Scan for the cell matching the given text and deliver its [x, y] coordinate at center. 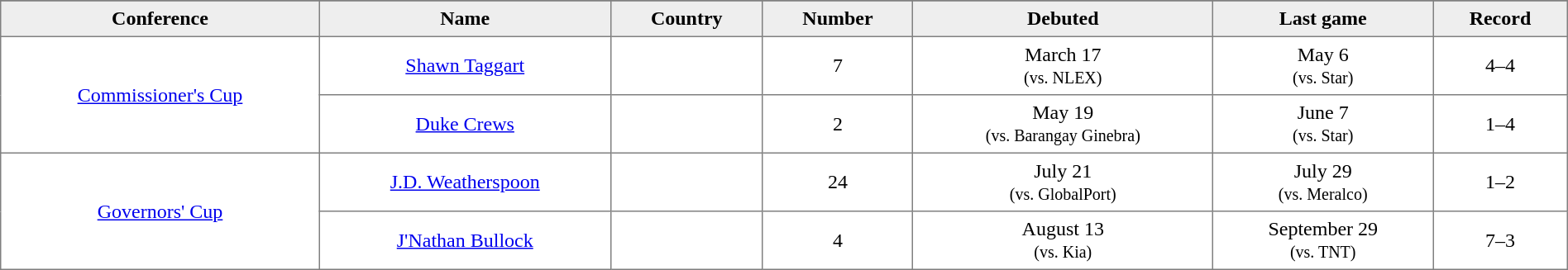
Commissioner's Cup [160, 94]
Shawn Taggart [465, 65]
Name [465, 19]
July 29(vs. Meralco) [1323, 182]
24 [838, 182]
June 7(vs. Star) [1323, 124]
Last game [1323, 19]
July 21(vs. GlobalPort) [1064, 182]
Number [838, 19]
March 17(vs. NLEX) [1064, 65]
J'Nathan Bullock [465, 240]
Debuted [1064, 19]
2 [838, 124]
September 29(vs. TNT) [1323, 240]
May 6(vs. Star) [1323, 65]
Record [1500, 19]
Governors' Cup [160, 211]
7 [838, 65]
August 13(vs. Kia) [1064, 240]
4 [838, 240]
May 19(vs. Barangay Ginebra) [1064, 124]
7–3 [1500, 240]
Country [686, 19]
Duke Crews [465, 124]
J.D. Weatherspoon [465, 182]
1–2 [1500, 182]
1–4 [1500, 124]
4–4 [1500, 65]
Conference [160, 19]
